Identify which cell holds the provided text, then report its (X, Y) central coordinate. 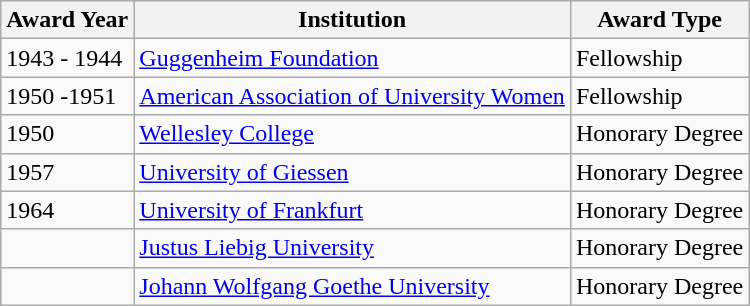
American Association of University Women (352, 96)
1950 (68, 134)
1957 (68, 172)
Institution (352, 20)
University of Frankfurt (352, 210)
Wellesley College (352, 134)
Award Type (659, 20)
Johann Wolfgang Goethe University (352, 286)
1943 - 1944 (68, 58)
Guggenheim Foundation (352, 58)
1950 -1951 (68, 96)
Award Year (68, 20)
Justus Liebig University (352, 248)
1964 (68, 210)
University of Giessen (352, 172)
